Locate the cell with the specified text and output its [X, Y] center coordinate. 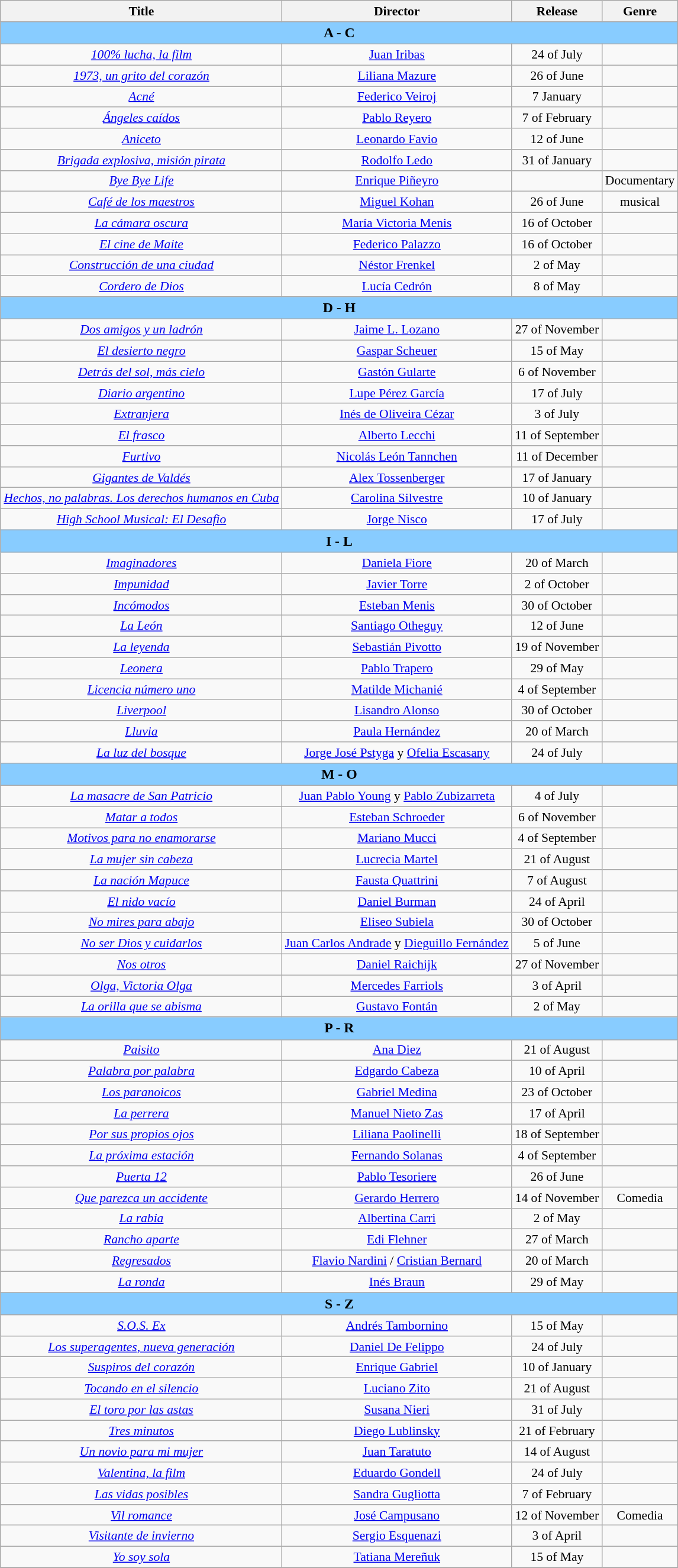
Motivos para no enamorarse [141, 838]
Nicolás León Tannchen [397, 456]
Javier Torre [397, 584]
Sebastián Pivotto [397, 647]
27 of March [557, 1240]
Flavio Nardini / Cristian Bernard [397, 1261]
musical [640, 202]
El desierto negro [141, 351]
Un novio para mi mujer [141, 1452]
Carolina Silvestre [397, 498]
Sergio Esquenazi [397, 1536]
El toro por las astas [141, 1410]
Matar a todos [141, 817]
Incómodos [141, 605]
Hechos, no palabras. Los derechos humanos en Cuba [141, 498]
Palabra por palabra [141, 1071]
14 of November [557, 1198]
M - O [339, 775]
María Victoria Menis [397, 223]
Los superagentes, nueva generación [141, 1347]
7 of August [557, 880]
Liliana Paolinelli [397, 1135]
Mariano Mucci [397, 838]
Rancho aparte [141, 1240]
La luz del bosque [141, 753]
No ser Dios y cuidarlos [141, 944]
La leyenda [141, 647]
Yo soy sola [141, 1557]
Manuel Nieto Zas [397, 1113]
Liliana Mazure [397, 76]
Gastón Gularte [397, 372]
Juan Taratuto [397, 1452]
17 of April [557, 1113]
Extranjera [141, 414]
Dos amigos y un ladrón [141, 330]
Los paranoicos [141, 1093]
La mujer sin cabeza [141, 860]
La masacre de San Patricio [141, 796]
Impunidad [141, 584]
Edi Flehner [397, 1240]
Miguel Kohan [397, 202]
P - R [339, 1029]
Daniel Burman [397, 902]
Paula Hernández [397, 731]
Federico Veiroj [397, 97]
19 of November [557, 647]
Tres minutos [141, 1431]
1973, un grito del corazón [141, 76]
Enrique Piñeyro [397, 181]
Andrés Tambornino [397, 1326]
8 of May [557, 287]
Regresados [141, 1261]
Eliseo Subiela [397, 922]
Esteban Schroeder [397, 817]
La nación Mapuce [141, 880]
Gustavo Fontán [397, 1007]
El nido vacío [141, 902]
El cine de Maite [141, 244]
Jaime L. Lozano [397, 330]
La cámara oscura [141, 223]
La rabia [141, 1219]
No mires para abajo [141, 922]
Suspiros del corazón [141, 1368]
Lisandro Alonso [397, 711]
5 of June [557, 944]
La próxima estación [141, 1156]
D - H [339, 308]
Lucrecia Martel [397, 860]
Que parezca un accidente [141, 1198]
21 of February [557, 1431]
17 of January [557, 478]
Valentina, la film [141, 1473]
Daniela Fiore [397, 563]
Olga, Victoria Olga [141, 986]
Genre [640, 11]
Puerta 12 [141, 1177]
Jorge Nisco [397, 520]
7 January [557, 97]
La León [141, 626]
Albertina Carri [397, 1219]
31 of July [557, 1410]
Tocando en el silencio [141, 1389]
Lluvia [141, 731]
Bye Bye Life [141, 181]
Eduardo Gondell [397, 1473]
S.O.S. Ex [141, 1326]
Daniel De Felippo [397, 1347]
Detrás del sol, más cielo [141, 372]
12 of November [557, 1515]
Café de los maestros [141, 202]
Esteban Menis [397, 605]
Daniel Raichijk [397, 965]
Edgardo Cabeza [397, 1071]
Alex Tossenberger [397, 478]
El frasco [141, 435]
Lucía Cedrón [397, 287]
S - Z [339, 1304]
10 of April [557, 1071]
Acné [141, 97]
Brigada explosiva, misión pirata [141, 160]
I - L [339, 541]
La ronda [141, 1282]
La perrera [141, 1113]
Vil romance [141, 1515]
Gigantes de Valdés [141, 478]
Gerardo Herrero [397, 1198]
Santiago Otheguy [397, 626]
11 of December [557, 456]
11 of September [557, 435]
Furtivo [141, 456]
Liverpool [141, 711]
Federico Palazzo [397, 244]
Director [397, 11]
18 of September [557, 1135]
Jorge José Pstyga y Ofelia Escasany [397, 753]
Sandra Gugliotta [397, 1494]
24 of April [557, 902]
Inés Braun [397, 1282]
Alberto Lecchi [397, 435]
Pablo Trapero [397, 669]
Mercedes Farriols [397, 986]
Fernando Solanas [397, 1156]
Leonera [141, 669]
Documentary [640, 181]
Diario argentino [141, 393]
Visitante de invierno [141, 1536]
Matilde Michanié [397, 689]
31 of January [557, 160]
4 of July [557, 796]
23 of October [557, 1093]
A - C [339, 33]
Enrique Gabriel [397, 1368]
High School Musical: El Desafio [141, 520]
Rodolfo Ledo [397, 160]
Las vidas posibles [141, 1494]
Juan Iribas [397, 55]
Nos otros [141, 965]
Gabriel Medina [397, 1093]
Tatiana Mereñuk [397, 1557]
Paisito [141, 1050]
Inés de Oliveira Cézar [397, 414]
Juan Pablo Young y Pablo Zubizarreta [397, 796]
3 of July [557, 414]
14 of August [557, 1452]
Licencia número uno [141, 689]
Ana Diez [397, 1050]
Luciano Zito [397, 1389]
Ángeles caídos [141, 118]
Juan Carlos Andrade y Dieguillo Fernández [397, 944]
Pablo Reyero [397, 118]
Fausta Quattrini [397, 880]
José Campusano [397, 1515]
2 of October [557, 584]
Aniceto [141, 139]
Néstor Frenkel [397, 265]
Leonardo Favio [397, 139]
100% lucha, la film [141, 55]
Title [141, 11]
Pablo Tesoriere [397, 1177]
Susana Nieri [397, 1410]
La orilla que se abisma [141, 1007]
Por sus propios ojos [141, 1135]
Cordero de Dios [141, 287]
Gaspar Scheuer [397, 351]
Release [557, 11]
Construcción de una ciudad [141, 265]
Diego Lublinsky [397, 1431]
Lupe Pérez García [397, 393]
Imaginadores [141, 563]
